Extract the (x, y) coordinate from the center of the cell holding the provided text.  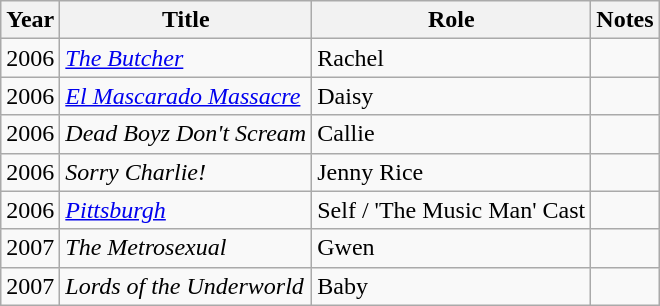
The Metrosexual (186, 248)
Title (186, 20)
Lords of the Underworld (186, 286)
Year (30, 20)
Daisy (452, 96)
Callie (452, 134)
Rachel (452, 58)
Jenny Rice (452, 172)
Baby (452, 286)
Dead Boyz Don't Scream (186, 134)
Notes (625, 20)
Sorry Charlie! (186, 172)
Role (452, 20)
Pittsburgh (186, 210)
Gwen (452, 248)
The Butcher (186, 58)
El Mascarado Massacre (186, 96)
Self / 'The Music Man' Cast (452, 210)
